Capture the cell that displays the provided text and extract its [X, Y] central coordinate. 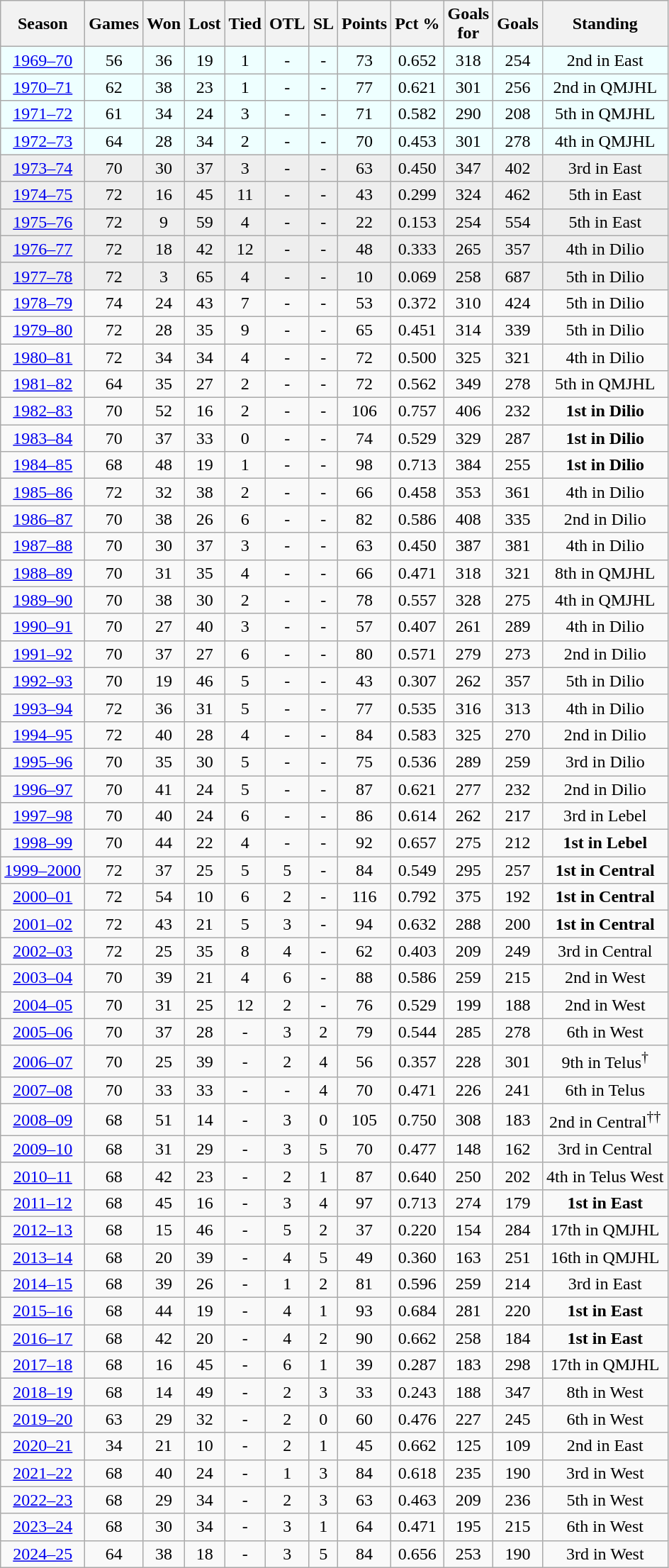
0.562 [417, 384]
1973–74 [43, 168]
1980–81 [43, 357]
202 [518, 1176]
81 [364, 1284]
0.657 [417, 843]
0.153 [417, 222]
SL [323, 24]
9th in Telus† [605, 1061]
0.596 [417, 1284]
227 [468, 1419]
265 [468, 249]
0.652 [417, 60]
0.372 [417, 303]
2023–24 [43, 1527]
288 [468, 924]
1983–84 [43, 438]
0.403 [417, 951]
109 [518, 1446]
1992–93 [43, 681]
2018–19 [43, 1392]
97 [364, 1203]
381 [518, 546]
261 [468, 627]
2012–13 [43, 1230]
1972–73 [43, 141]
16th in QMJHL [605, 1257]
2014–15 [43, 1284]
2004–05 [43, 1005]
0.618 [417, 1473]
2024–25 [43, 1554]
184 [518, 1338]
2001–02 [43, 924]
106 [364, 411]
0.407 [417, 627]
1981–82 [43, 384]
59 [205, 222]
208 [518, 114]
76 [364, 1005]
384 [468, 465]
2010–11 [43, 1176]
0.544 [417, 1032]
0.640 [417, 1176]
406 [468, 411]
0.463 [417, 1500]
15 [164, 1230]
3rd in Dilio [605, 762]
Goalsfor [468, 24]
0.535 [417, 708]
2015–16 [43, 1311]
314 [468, 330]
0.684 [417, 1311]
2002–03 [43, 951]
71 [364, 114]
2003–04 [43, 978]
0.582 [417, 114]
353 [468, 492]
195 [468, 1527]
88 [364, 978]
2006–07 [43, 1061]
148 [468, 1149]
1977–78 [43, 276]
Season [43, 24]
0.792 [417, 897]
Games [114, 24]
2019–20 [43, 1419]
75 [364, 762]
1974–75 [43, 195]
1993–94 [43, 708]
295 [468, 870]
1997–98 [43, 816]
313 [518, 708]
199 [468, 1005]
0.614 [417, 816]
79 [364, 1032]
1991–92 [43, 654]
339 [518, 330]
287 [518, 438]
0.287 [417, 1365]
0.549 [417, 870]
250 [468, 1176]
1979–80 [43, 330]
687 [518, 276]
0.458 [417, 492]
1986–87 [43, 519]
1996–97 [43, 789]
279 [468, 654]
11 [245, 195]
2022–23 [43, 1500]
Tied [245, 24]
105 [364, 1121]
1970–71 [43, 87]
4th in Telus West [605, 1176]
78 [364, 600]
257 [518, 870]
214 [518, 1284]
0.536 [417, 762]
192 [518, 897]
1978–79 [43, 303]
349 [468, 384]
0.333 [417, 249]
1984–85 [43, 465]
1987–88 [43, 546]
408 [468, 519]
8 [245, 951]
162 [518, 1149]
228 [468, 1061]
245 [518, 1419]
2021–22 [43, 1473]
2008–09 [43, 1121]
298 [518, 1365]
220 [518, 1311]
1998–99 [43, 843]
424 [518, 303]
57 [364, 627]
3rd in Lebel [605, 816]
154 [468, 1230]
1994–95 [43, 735]
308 [468, 1121]
277 [468, 789]
285 [468, 1032]
5th in West [605, 1500]
1976–77 [43, 249]
Goals [518, 24]
7 [245, 303]
241 [518, 1091]
179 [518, 1203]
0.500 [417, 357]
1995–96 [43, 762]
94 [364, 924]
235 [468, 1473]
0.451 [417, 330]
2007–08 [43, 1091]
212 [518, 843]
2005–06 [43, 1032]
2013–14 [43, 1257]
329 [468, 438]
98 [364, 465]
402 [518, 168]
0.656 [417, 1554]
52 [164, 411]
387 [468, 546]
Lost [205, 24]
1st in Lebel [605, 843]
0.220 [417, 1230]
0.299 [417, 195]
2011–12 [43, 1203]
0.750 [417, 1121]
OTL [287, 24]
53 [364, 303]
328 [468, 600]
2nd in QMJHL [605, 87]
554 [518, 222]
316 [468, 708]
2000–01 [43, 897]
0.571 [417, 654]
90 [364, 1338]
0.557 [417, 600]
335 [518, 519]
6th in Telus [605, 1091]
0.477 [417, 1149]
2020–21 [43, 1446]
281 [468, 1311]
92 [364, 843]
61 [114, 114]
1985–86 [43, 492]
0.307 [417, 681]
73 [364, 60]
Points [364, 24]
0.476 [417, 1419]
80 [364, 654]
2016–17 [43, 1338]
0.632 [417, 924]
256 [518, 87]
253 [468, 1554]
1989–90 [43, 600]
361 [518, 492]
1988–89 [43, 573]
274 [468, 1203]
8th in West [605, 1392]
249 [518, 951]
324 [468, 195]
2nd in Central†† [605, 1121]
284 [518, 1230]
8th in QMJHL [605, 573]
93 [364, 1311]
51 [164, 1121]
86 [364, 816]
226 [468, 1091]
54 [164, 897]
290 [468, 114]
0.360 [417, 1257]
1999–2000 [43, 870]
255 [518, 465]
Won [164, 24]
60 [364, 1419]
125 [468, 1446]
375 [468, 897]
82 [364, 519]
0.069 [417, 276]
1971–72 [43, 114]
Standing [605, 24]
0.357 [417, 1061]
0.453 [417, 141]
0.757 [417, 411]
1982–83 [43, 411]
273 [518, 654]
0.243 [417, 1392]
200 [518, 924]
2009–10 [43, 1149]
1975–76 [43, 222]
1990–91 [43, 627]
2017–18 [43, 1365]
310 [468, 303]
41 [164, 789]
217 [518, 816]
116 [364, 897]
1969–70 [43, 60]
236 [518, 1500]
0.583 [417, 735]
462 [518, 195]
251 [518, 1257]
163 [468, 1257]
270 [518, 735]
Pct % [417, 24]
